Provide the (X, Y) coordinate of the cell's center where the given text is located.  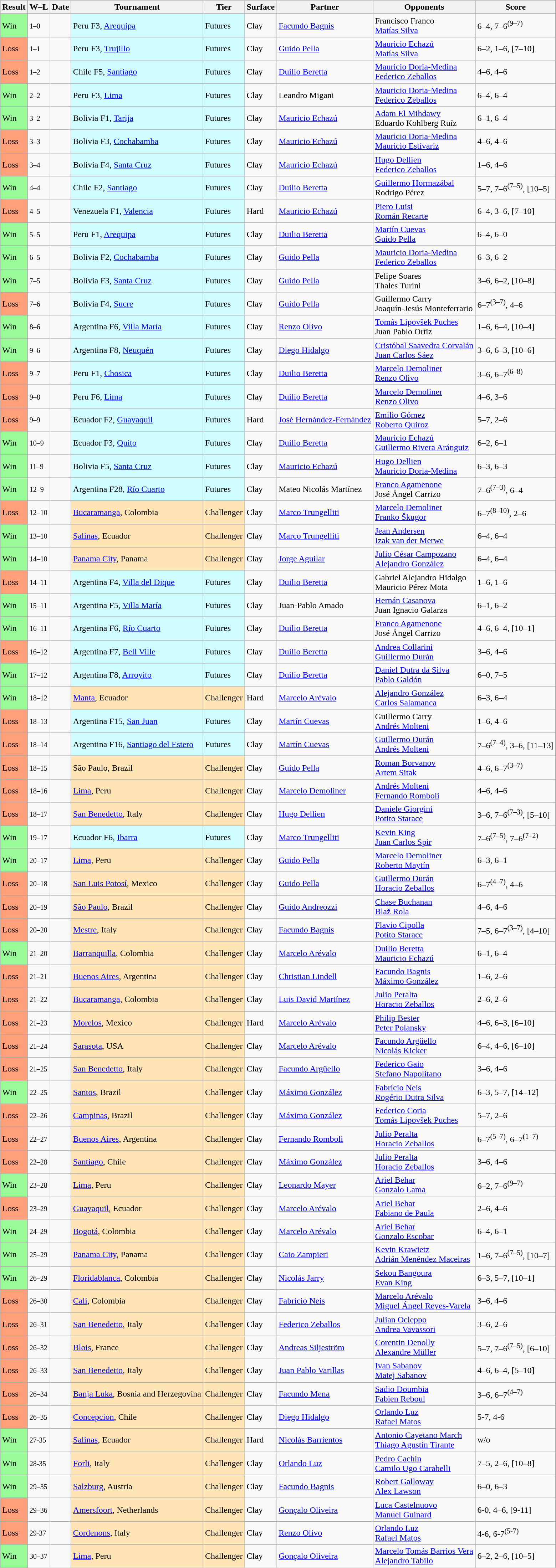
28-35 (39, 1464)
Adam El Mihdawy Eduardo Kohlberg Ruíz (424, 118)
Peru F3, Lima (137, 95)
2–6, 4–6 (516, 1208)
Jean Andersen Izak van der Merwe (424, 535)
Santos, Brazil (137, 1092)
Cristóbal Saavedra Corvalán Juan Carlos Sáez (424, 350)
Flavio Cipolla Potito Starace (424, 930)
16–11 (39, 628)
Juan-Pablo Amado (325, 605)
6–2, 1–6, [7–10] (516, 48)
6–2, 2–6, [10–5] (516, 1556)
20–20 (39, 930)
1–0 (39, 26)
Surface (261, 7)
6–3, 6–2 (516, 257)
Peru F1, Arequipa (137, 234)
6–3, 5–7, [10–1] (516, 1277)
21–22 (39, 999)
Chile F2, Santiago (137, 187)
18–13 (39, 721)
Tournament (137, 7)
Francisco Franco Matías Silva (424, 26)
Ecuador F2, Guayaquil (137, 420)
Floridablanca, Colombia (137, 1277)
Facundo Mena (325, 1394)
Bolivia F1, Tarija (137, 118)
Federico Zeballos (325, 1324)
12–9 (39, 489)
Santiago, Chile (137, 1162)
Ivan Sabanov Matej Sabanov (424, 1370)
Peru F1, Chosica (137, 374)
Argentina F16, Santiago del Estero (137, 744)
Kevin Krawietz Adrián Menéndez Maceiras (424, 1255)
1–6, 1–6 (516, 582)
Alejandro González Carlos Salamanca (424, 698)
4–6, 6–3, [6–10] (516, 1022)
Daniele Giorgini Potito Starace (424, 814)
6–3, 6–4 (516, 698)
6–4, 7–6(9–7) (516, 26)
26–34 (39, 1394)
Federico Coria Tomás Lipovšek Puches (424, 1116)
Facundo Argüello (325, 1069)
Guillermo Carry Andrés Molteni (424, 721)
5–5 (39, 234)
24–29 (39, 1231)
Morelos, Mexico (137, 1022)
Argentina F28, Río Cuarto (137, 489)
7–6 (39, 304)
Mauricio Doria-Medina Mauricio Estívariz (424, 141)
13–10 (39, 535)
6–3, 6–1 (516, 860)
Bolivia F2, Cochabamba (137, 257)
6–0, 6–3 (516, 1486)
Bogotá, Colombia (137, 1231)
6-0, 4–6, [9-11] (516, 1510)
Argentina F4, Villa del Dique (137, 582)
1–6, 2–6 (516, 976)
7–6(7–5), 7–6(7–2) (516, 837)
5-7, 4-6 (516, 1417)
Peru F3, Trujillo (137, 48)
Gabriel Alejandro Hidalgo Mauricio Pérez Mota (424, 582)
4–4 (39, 187)
Federico Gaio Stefano Napolitano (424, 1069)
Hugo Dellien (325, 814)
Andrés Molteni Fernando Romboli (424, 791)
22–26 (39, 1116)
Ariel Behar Gonzalo Lama (424, 1185)
22–28 (39, 1162)
7–5, 6–7(3–7), [4–10] (516, 930)
Peru F3, Arequipa (137, 26)
Ecuador F6, Ibarra (137, 837)
18–14 (39, 744)
Emilio Gómez Roberto Quiroz (424, 420)
Amersfoort, Netherlands (137, 1510)
Leandro Migani (325, 95)
23–28 (39, 1185)
Argentina F6, Villa María (137, 327)
3–6, 6–7(6–8) (516, 374)
Salzburg, Austria (137, 1486)
Venezuela F1, Valencia (137, 211)
20–19 (39, 907)
Concepcion, Chile (137, 1417)
26–30 (39, 1301)
Argentina F7, Bell Ville (137, 652)
Antonio Cayetano March Thiago Agustín Tirante (424, 1440)
21–23 (39, 1022)
W–L (39, 7)
6–5 (39, 257)
21–20 (39, 953)
Leonardo Mayer (325, 1185)
Marcelo Demoliner Franko Škugor (424, 513)
26–29 (39, 1277)
5–7, 7–6(7–5), [10–5] (516, 187)
Score (516, 7)
Marcelo Demoliner Roberto Maytín (424, 860)
4–6, 3–6 (516, 396)
22–25 (39, 1092)
21–25 (39, 1069)
6–7(3–7), 4–6 (516, 304)
4-6, 6-7(5-7) (516, 1533)
6–7(5–7), 6–7(1–7) (516, 1138)
Bolivia F3, Cochabamba (137, 141)
Argentina F8, Neuquén (137, 350)
15–11 (39, 605)
18–12 (39, 698)
Guayaquil, Ecuador (137, 1208)
Chase Buchanan Blaž Rola (424, 907)
4–6, 6–4, [10–1] (516, 628)
Juan Pablo Varillas (325, 1370)
Ariel Behar Fabiano de Paula (424, 1208)
27-35 (39, 1440)
Fabrício Neis (325, 1301)
21–24 (39, 1046)
Fernando Romboli (325, 1138)
10–9 (39, 443)
Philip Bester Peter Polansky (424, 1022)
Argentina F8, Arroyito (137, 675)
6–2, 7–6(9–7) (516, 1185)
Forli, Italy (137, 1464)
3–6, 2–6 (516, 1324)
Luca Castelnuovo Manuel Guinard (424, 1510)
Chile F5, Santiago (137, 72)
Pedro Cachin Camilo Ugo Carabelli (424, 1464)
Kevin King Juan Carlos Spir (424, 837)
6–1, 6–2 (516, 605)
Orlando Luz (325, 1464)
18–16 (39, 791)
11–9 (39, 466)
1–6, 6–4, [10–4] (516, 327)
6–3, 5–7, [14–12] (516, 1092)
6–2, 6–1 (516, 443)
Andrea Collarini Guillermo Durán (424, 652)
José Hernández-Fernández (325, 420)
Campinas, Brazil (137, 1116)
Robert Galloway Alex Lawson (424, 1486)
4–5 (39, 211)
29–35 (39, 1486)
20–17 (39, 860)
Date (61, 7)
7–6(7–4), 3–6, [11–13] (516, 744)
Luis David Martínez (325, 999)
Argentina F5, Villa María (137, 605)
6–4, 6–0 (516, 234)
1–6, 7–6(7–5), [10–7] (516, 1255)
Jorge Aguilar (325, 559)
7–6(7–3), 6–4 (516, 489)
Mateo Nicolás Martínez (325, 489)
Corentin Denolly Alexandre Müller (424, 1347)
Bolivia F3, Santa Cruz (137, 280)
6–0, 7–5 (516, 675)
Tomás Lipovšek Puches Juan Pablo Ortiz (424, 327)
6–7(8–10), 2–6 (516, 513)
Guillermo Carry Joaquín-Jesús Monteferrario (424, 304)
1–2 (39, 72)
3–4 (39, 165)
26–35 (39, 1417)
Facundo Bagnis Máximo González (424, 976)
Bolivia F4, Sucre (137, 304)
Ecuador F3, Quito (137, 443)
Julio César Campozano Alejandro González (424, 559)
2–6, 2–6 (516, 999)
9–9 (39, 420)
Julian Ocleppo Andrea Vavassori (424, 1324)
Guillermo Durán Andrés Molteni (424, 744)
21–21 (39, 976)
Marcelo Arévalo Miguel Ángel Reyes-Varela (424, 1301)
30–37 (39, 1556)
9–6 (39, 350)
Hugo Dellien Federico Zeballos (424, 165)
17–12 (39, 675)
2–2 (39, 95)
Sekou Bangoura Evan King (424, 1277)
Christian Lindell (325, 976)
26–33 (39, 1370)
Duilio Beretta Mauricio Echazú (424, 953)
6–4, 4–6, [6–10] (516, 1046)
9–7 (39, 374)
Tier (224, 7)
7–5, 2–6, [10–8] (516, 1464)
18–17 (39, 814)
7–5 (39, 280)
Felipe Soares Thales Turini (424, 280)
Banja Luka, Bosnia and Herzegovina (137, 1394)
Manta, Ecuador (137, 698)
9–8 (39, 396)
3–6, 6–3, [10–6] (516, 350)
Bolivia F5, Santa Cruz (137, 466)
Marcelo Tomás Barrios Vera Alejandro Tabilo (424, 1556)
3–6, 7–6(7–3), [5–10] (516, 814)
Piero Luisi Román Recarte (424, 211)
6–7(4–7), 4–6 (516, 883)
26–31 (39, 1324)
Argentina F6, Río Cuarto (137, 628)
3–6, 6–7(4–7) (516, 1394)
Ariel Behar Gonzalo Escobar (424, 1231)
Cordenons, Italy (137, 1533)
1–1 (39, 48)
San Luis Potosí, Mexico (137, 883)
14–11 (39, 582)
6–4, 6–1 (516, 1231)
Mauricio Echazú Guillermo Rivera Aránguiz (424, 443)
4–6, 6–7(3–7) (516, 768)
Hugo Dellien Mauricio Doria-Medina (424, 466)
18–15 (39, 768)
Argentina F15, San Juan (137, 721)
16–12 (39, 652)
Nicolás Barrientos (325, 1440)
8–6 (39, 327)
Sarasota, USA (137, 1046)
Facundo Argüello Nicolás Kicker (424, 1046)
Caio Zampieri (325, 1255)
29-37 (39, 1533)
6–3, 6–3 (516, 466)
3–6, 6–2, [10–8] (516, 280)
Andreas Siljeström (325, 1347)
26–32 (39, 1347)
3–2 (39, 118)
Hernán Casanova Juan Ignacio Galarza (424, 605)
23–29 (39, 1208)
4–6, 6–4, [5–10] (516, 1370)
20–18 (39, 883)
Sadio Doumbia Fabien Reboul (424, 1394)
Guillermo Durán Horacio Zeballos (424, 883)
Result (14, 7)
Daniel Dutra da Silva Pablo Galdón (424, 675)
Cali, Colombia (137, 1301)
Martín Cuevas Guido Pella (424, 234)
12–10 (39, 513)
5–7, 7–6(7–5), [6–10] (516, 1347)
Opponents (424, 7)
Guillermo Hormazábal Rodrigo Pérez (424, 187)
Blois, France (137, 1347)
Marcelo Demoliner (325, 791)
19–17 (39, 837)
Guido Andreozzi (325, 907)
Bolivia F4, Santa Cruz (137, 165)
Mauricio Echazú Matías Silva (424, 48)
14–10 (39, 559)
25–29 (39, 1255)
Partner (325, 7)
6–4, 3–6, [7–10] (516, 211)
22–27 (39, 1138)
w/o (516, 1440)
Mestre, Italy (137, 930)
Roman Borvanov Artem Sitak (424, 768)
Nicolás Jarry (325, 1277)
Barranquilla, Colombia (137, 953)
Peru F6, Lima (137, 396)
Fabrício Neis Rogério Dutra Silva (424, 1092)
29–36 (39, 1510)
3–3 (39, 141)
